Output the [X, Y] coordinate of the center of the cell containing the given text.  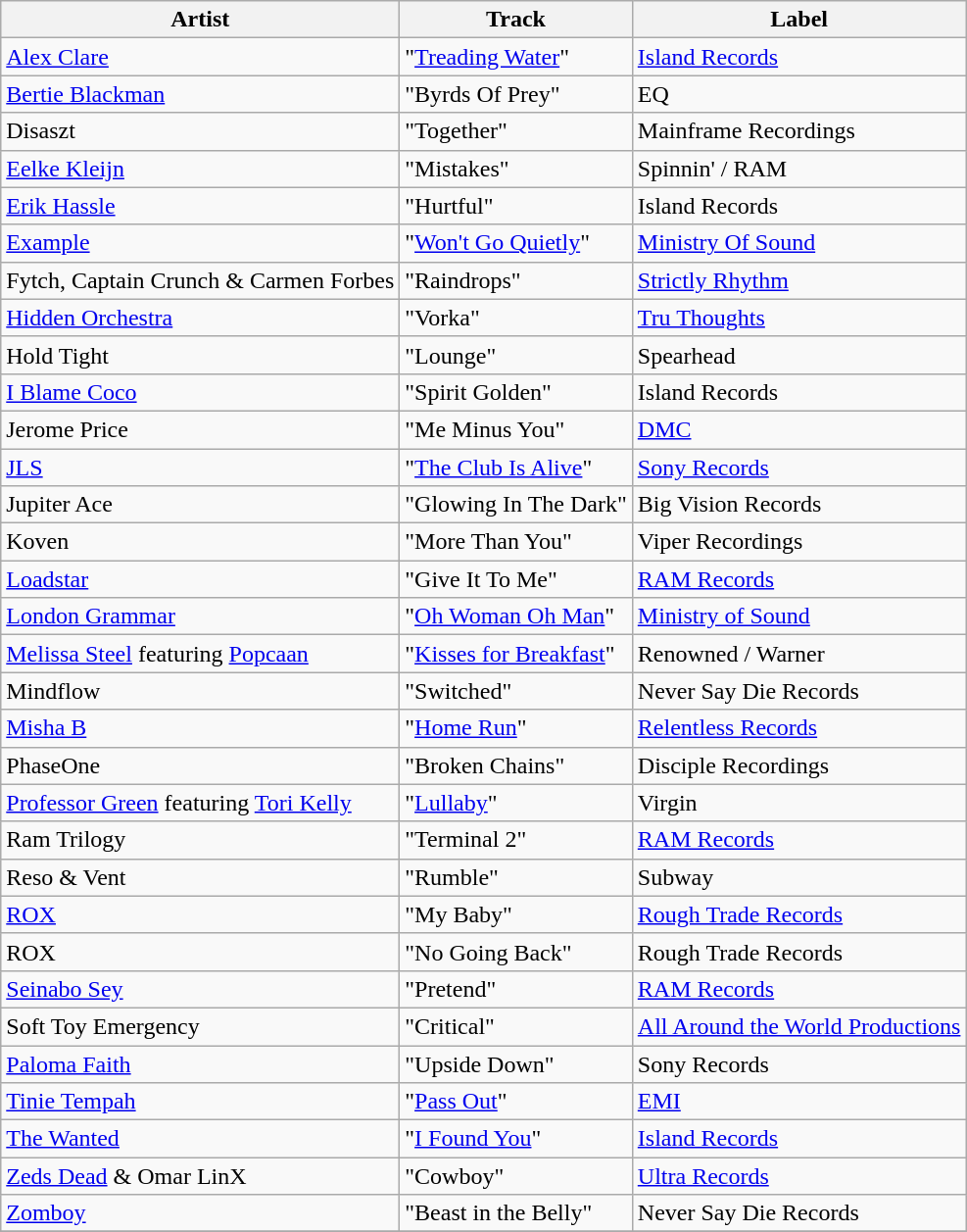
Virgin [799, 803]
"Rumble" [516, 877]
"Beast in the Belly" [516, 1213]
Spinnin' / RAM [799, 169]
"Upside Down" [516, 1063]
"Mistakes" [516, 169]
Renowned / Warner [799, 654]
"Switched" [516, 691]
Zomboy [200, 1213]
Example [200, 243]
Track [516, 20]
Erik Hassle [200, 206]
Fytch, Captain Crunch & Carmen Forbes [200, 280]
"Vorka" [516, 318]
Ministry of Sound [799, 616]
"Terminal 2" [516, 840]
Tru Thoughts [799, 318]
"Lullaby" [516, 803]
I Blame Coco [200, 392]
"Give It To Me" [516, 579]
Jupiter Ace [200, 505]
Misha B [200, 728]
"Pass Out" [516, 1102]
Jerome Price [200, 429]
"Broken Chains" [516, 765]
Mainframe Recordings [799, 131]
Melissa Steel featuring Popcaan [200, 654]
Reso & Vent [200, 877]
"No Going Back" [516, 952]
Seinabo Sey [200, 989]
"Oh Woman Oh Man" [516, 616]
"Together" [516, 131]
Spearhead [799, 355]
All Around the World Productions [799, 1026]
Mindflow [200, 691]
Tinie Tempah [200, 1102]
Big Vision Records [799, 505]
Ultra Records [799, 1176]
"Me Minus You" [516, 429]
The Wanted [200, 1139]
Alex Clare [200, 57]
Disciple Recordings [799, 765]
"Hurtful" [516, 206]
Hidden Orchestra [200, 318]
"Won't Go Quietly" [516, 243]
"Lounge" [516, 355]
PhaseOne [200, 765]
"Critical" [516, 1026]
Ministry Of Sound [799, 243]
Paloma Faith [200, 1063]
Zeds Dead & Omar LinX [200, 1176]
"Cowboy" [516, 1176]
Koven [200, 542]
"Home Run" [516, 728]
Viper Recordings [799, 542]
Ram Trilogy [200, 840]
"The Club Is Alive" [516, 468]
Disaszt [200, 131]
London Grammar [200, 616]
"More Than You" [516, 542]
"Kisses for Breakfast" [516, 654]
"Glowing In The Dark" [516, 505]
"I Found You" [516, 1139]
"Treading Water" [516, 57]
Eelke Kleijn [200, 169]
EQ [799, 94]
Artist [200, 20]
"Byrds Of Prey" [516, 94]
"Pretend" [516, 989]
Hold Tight [200, 355]
Loadstar [200, 579]
"Spirit Golden" [516, 392]
Subway [799, 877]
EMI [799, 1102]
Label [799, 20]
"Raindrops" [516, 280]
Relentless Records [799, 728]
Soft Toy Emergency [200, 1026]
JLS [200, 468]
DMC [799, 429]
Strictly Rhythm [799, 280]
Professor Green featuring Tori Kelly [200, 803]
"My Baby" [516, 914]
Bertie Blackman [200, 94]
